For the text-containing cell, return its midpoint in [X, Y] coordinate format. 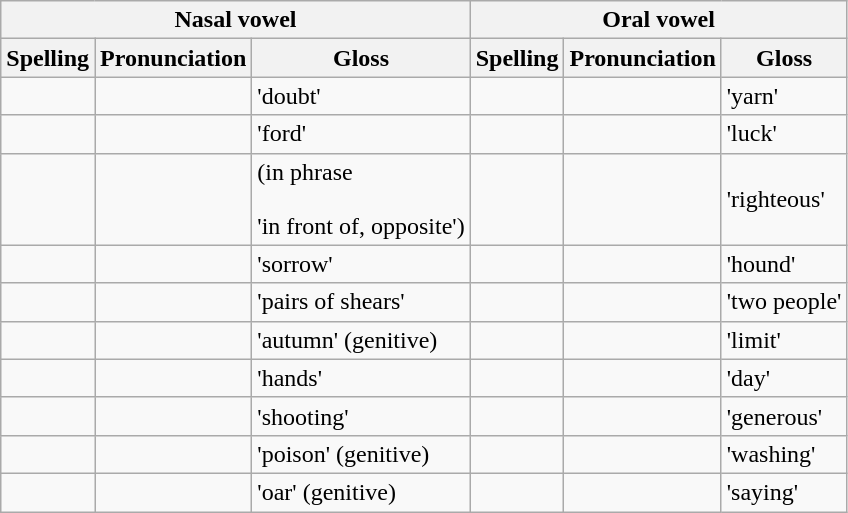
'washing' [784, 454]
'yarn' [784, 96]
'sorrow' [361, 264]
'limit' [784, 340]
'autumn' (genitive) [361, 340]
'shooting' [361, 416]
'poison' (genitive) [361, 454]
'two people' [784, 302]
'doubt' [361, 96]
'ford' [361, 134]
'pairs of shears' [361, 302]
'luck' [784, 134]
'saying' [784, 492]
'generous' [784, 416]
'day' [784, 378]
Oral vowel [658, 20]
'oar' (genitive) [361, 492]
Nasal vowel [236, 20]
'hands' [361, 378]
(in phrase'in front of, opposite') [361, 199]
'righteous' [784, 199]
'hound' [784, 264]
